Detect which cell encompasses the target text, then output its [X, Y] center coordinate. 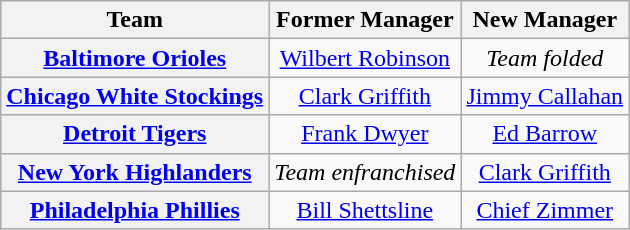
Jimmy Callahan [545, 96]
Team enfranchised [365, 172]
Team folded [545, 58]
Bill Shettsline [365, 210]
Frank Dwyer [365, 134]
Baltimore Orioles [135, 58]
Wilbert Robinson [365, 58]
Team [135, 20]
Chicago White Stockings [135, 96]
Detroit Tigers [135, 134]
New York Highlanders [135, 172]
Philadelphia Phillies [135, 210]
New Manager [545, 20]
Former Manager [365, 20]
Chief Zimmer [545, 210]
Ed Barrow [545, 134]
